Determine the (X, Y) coordinate at the center of the cell enclosing the given text.  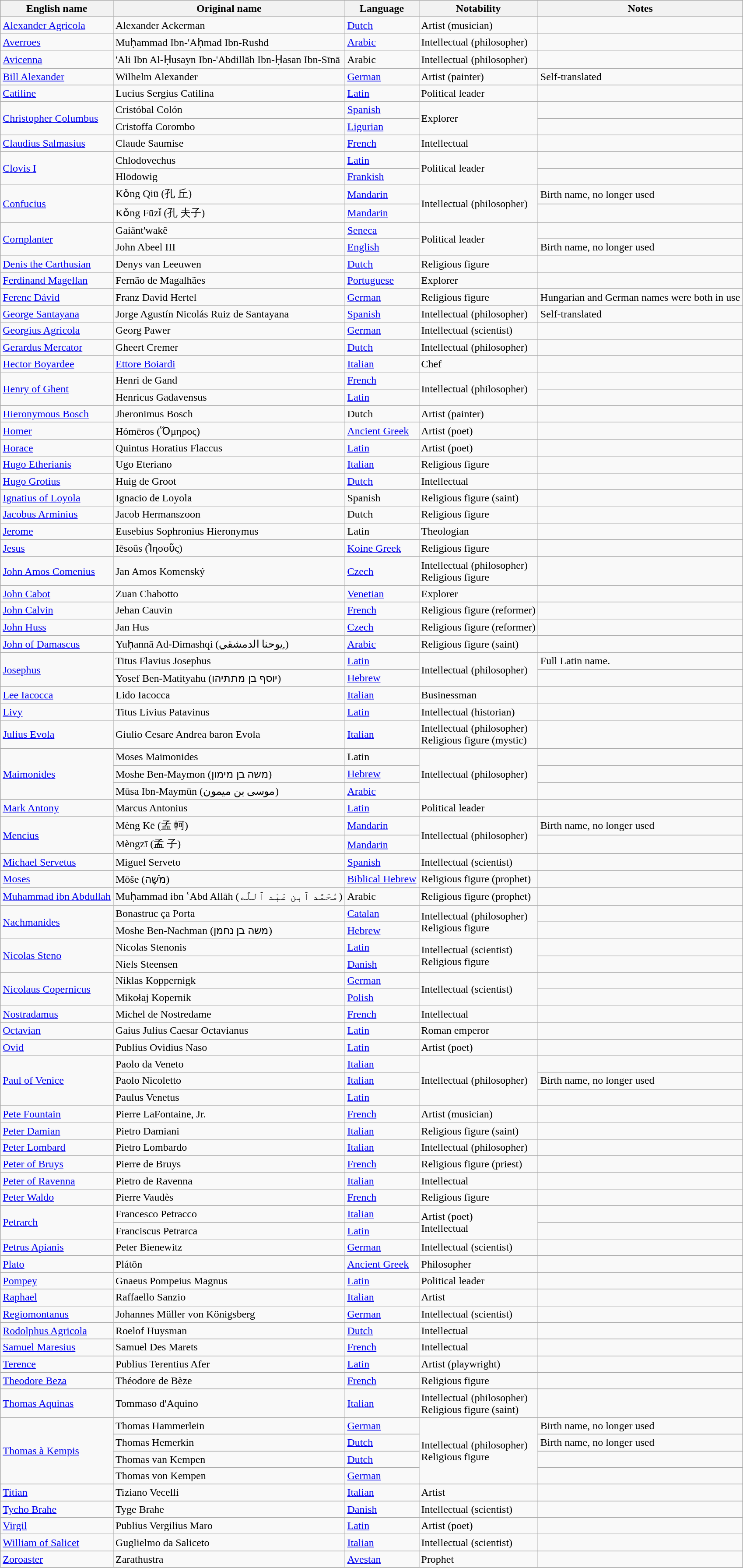
Hugo Etherianis (57, 465)
Thomas Hammerlein (229, 1426)
Mèng Kē (孟 軻) (229, 826)
Ovid (57, 1047)
Ferenc Dávid (57, 297)
Lee Iacocca (57, 695)
Jerome (57, 531)
Jan Hus (229, 627)
Ettore Boiardi (229, 364)
Terence (57, 1364)
Claude Saumise (229, 143)
Mèngzī (孟 子) (229, 844)
Venetian (382, 594)
Ligurian (382, 127)
Confucius (57, 203)
Livy (57, 712)
John Amos Comenius (57, 571)
John Cabot (57, 594)
Roelof Huysman (229, 1331)
Homer (57, 431)
Religious figure (priest) (478, 1164)
Moses (57, 879)
Hómēros (Ὅμηρος) (229, 431)
Hungarian and German names were both in use (640, 297)
Titian (57, 1493)
Mark Antony (57, 808)
Pietro de Ravenna (229, 1181)
Yosef Ben-Matityahu (יוסף בן מתתיהו) (229, 678)
Josephus (57, 670)
Lido Iacocca (229, 695)
Clovis I (57, 168)
Muḥammad Ibn-'Aḥmad Ibn-Rushd (229, 42)
Hugo Grotius (57, 481)
Alexander Agricola (57, 25)
Niklas Koppernigk (229, 981)
John Calvin (57, 610)
Jesus (57, 548)
Niels Steensen (229, 964)
Franz David Hertel (229, 297)
Henry of Ghent (57, 389)
Christopher Columbus (57, 118)
Gaius Julius Caesar Octavianus (229, 1031)
Jheronimus Bosch (229, 414)
Pierre de Bruys (229, 1164)
Portuguese (382, 281)
Publius Terentius Afer (229, 1364)
Peter of Ravenna (57, 1181)
Fernão de Magalhães (229, 281)
George Santayana (57, 314)
Gheert Cremer (229, 347)
Pierre Vaudès (229, 1198)
Paolo da Veneto (229, 1064)
Theodore Beza (57, 1381)
Original name (229, 9)
Pietro Lombardo (229, 1147)
Notes (640, 9)
Michael Servetus (57, 862)
Plato (57, 1264)
Intellectual (philosopher)Religious figure (saint) (478, 1403)
Horace (57, 448)
Thomas à Kempis (57, 1451)
Octavian (57, 1031)
Muḥammad ibn ʿAbd Allāh (مُحَمَّد ٱبن عَبْد ٱللَّٰه) (229, 896)
John Abeel III (229, 247)
Yuḥannā Ad-Dimashqi (يوحنا الدمشقي,) (229, 644)
Peter Damian (57, 1131)
English name (57, 9)
Maimonides (57, 774)
Regiomontanus (57, 1314)
Georg Pawer (229, 331)
Artist (poet)Intellectual (478, 1223)
Full Latin name. (640, 661)
Catalan (382, 913)
Tyge Brahe (229, 1509)
Petrarch (57, 1223)
Paul of Venice (57, 1081)
Avestan (382, 1559)
Denys van Leeuwen (229, 264)
Pierre LaFontaine, Jr. (229, 1114)
Mūsa Ibn-Maymūn (موسى بن ميمون) (229, 791)
Hector Boyardee (57, 364)
Francesco Petracco (229, 1214)
Peter Waldo (57, 1198)
Jehan Cauvin (229, 610)
Titus Flavius Josephus (229, 661)
William of Salicet (57, 1543)
Artist (playwright) (478, 1364)
Tommaso d'Aquino (229, 1403)
Jacobus Arminius (57, 514)
Paolo Nicoletto (229, 1081)
Hieronymous Bosch (57, 414)
Roman emperor (478, 1031)
Pietro Damiani (229, 1131)
Michel de Nostredame (229, 1014)
John of Damascus (57, 644)
Samuel Des Marets (229, 1347)
Quintus Horatius Flaccus (229, 448)
Hlōdowig (229, 176)
Jacob Hermanszoon (229, 514)
Kǒng Qiū (孔 丘) (229, 194)
English (382, 247)
Gnaeus Pompeius Magnus (229, 1281)
Raffaello Sanzio (229, 1297)
Zoroaster (57, 1559)
Iēsoûs (Ἰησοῦς) (229, 548)
Thomas Aquinas (57, 1403)
John Huss (57, 627)
Intellectual (historian) (478, 712)
Zuan Chabotto (229, 594)
Alexander Ackerman (229, 25)
Seneca (382, 231)
Peter Lombard (57, 1147)
Tycho Brahe (57, 1509)
Notability (478, 9)
Publius Vergilius Maro (229, 1526)
Peter of Bruys (57, 1164)
Intellectual (scientist)Religious figure (478, 956)
Tiziano Vecelli (229, 1493)
'Ali Ibn Al-Ḥusayn Ibn-'Abdillāh Ibn-Ḥasan Ibn-Sīnā (229, 60)
Guglielmo da Saliceto (229, 1543)
Peter Bienewitz (229, 1247)
Marcus Antonius (229, 808)
Ignacio de Loyola (229, 498)
Language (382, 9)
Chef (478, 364)
Giulio Cesare Andrea baron Evola (229, 734)
Samuel Maresius (57, 1347)
Pompey (57, 1281)
Philosopher (478, 1264)
Raphael (57, 1297)
Plátōn (229, 1264)
Nicolas Steno (57, 956)
Intellectual (philosopher)Religious figure (mystic) (478, 734)
Nicolaus Copernicus (57, 989)
Georgius Agricola (57, 331)
Pete Fountain (57, 1114)
Petrus Apianis (57, 1247)
Jorge Agustín Nicolás Ruiz de Santayana (229, 314)
Theologian (478, 531)
Denis the Carthusian (57, 264)
Mencius (57, 835)
Titus Livius Patavinus (229, 712)
Zarathustra (229, 1559)
Averroes (57, 42)
Moses Maimonides (229, 757)
Catiline (57, 93)
Prophet (478, 1559)
Virgil (57, 1526)
Cristóbal Colón (229, 110)
Cristoffa Corombo (229, 127)
Théodore de Bèze (229, 1381)
Paulus Venetus (229, 1097)
Ugo Eteriano (229, 465)
Gerardus Mercator (57, 347)
Franciscus Petrarca (229, 1231)
Chlodovechus (229, 160)
Businessman (478, 695)
Claudius Salmasius (57, 143)
Mikołaj Kopernik (229, 997)
Julius Evola (57, 734)
Thomas von Kempen (229, 1476)
Publius Ovidius Naso (229, 1047)
Thomas Hemerkin (229, 1442)
Henricus Gadavensus (229, 397)
Thomas van Kempen (229, 1459)
Bonastruc ça Porta (229, 913)
Eusebius Sophronius Hieronymus (229, 531)
Henri de Gand (229, 381)
Nicolas Stenonis (229, 948)
Avicenna (57, 60)
Koine Greek (382, 548)
Huig de Groot (229, 481)
Miguel Serveto (229, 862)
Polish (382, 997)
Jan Amos Komenský (229, 571)
Biblical Hebrew (382, 879)
Ferdinand Magellan (57, 281)
Muhammad ibn Abdullah (57, 896)
Gaiänt'wakê (229, 231)
Rodolphus Agricola (57, 1331)
Moshe Ben-Nachman (משה בן נחמן) (229, 930)
Wilhelm Alexander (229, 77)
Moshe Ben-Maymon (משה בן‏‏ מימון) (229, 774)
Kǒng Fūzǐ (孔 夫子) (229, 213)
Johannes Müller von Königsberg (229, 1314)
Nachmanides (57, 922)
Cornplanter (57, 239)
Frankish (382, 176)
Lucius Sergius Catilina (229, 93)
Bill Alexander (57, 77)
Ignatius of Loyola (57, 498)
Nostradamus (57, 1014)
Mōše (מֹשֶׁה) (229, 879)
